Extract the (X, Y) coordinate from the center of the cell holding the provided text.  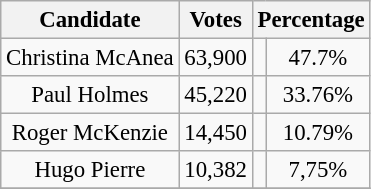
Christina McAnea (90, 58)
63,900 (216, 58)
10.79% (318, 133)
33.76% (318, 95)
45,220 (216, 95)
14,450 (216, 133)
Hugo Pierre (90, 170)
7,75% (318, 170)
Percentage (311, 20)
Roger McKenzie (90, 133)
Paul Holmes (90, 95)
10,382 (216, 170)
47.7% (318, 58)
Votes (216, 20)
Candidate (90, 20)
